Provide the [x, y] coordinate of the cell's center where the given text is located.  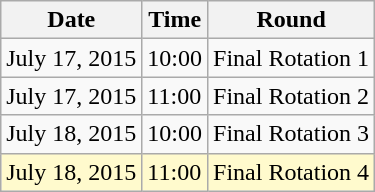
Date [72, 20]
Round [292, 20]
Final Rotation 3 [292, 134]
Time [175, 20]
Final Rotation 1 [292, 58]
Final Rotation 4 [292, 172]
Final Rotation 2 [292, 96]
